Determine the [X, Y] coordinate at the center of the cell enclosing the given text.  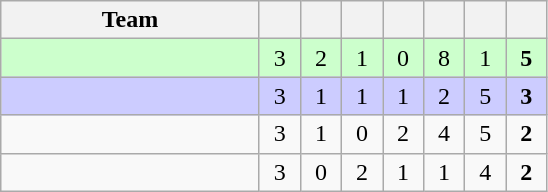
8 [444, 58]
Team [130, 20]
